Search for the cell housing the specified text and yield its [x, y] center coordinate. 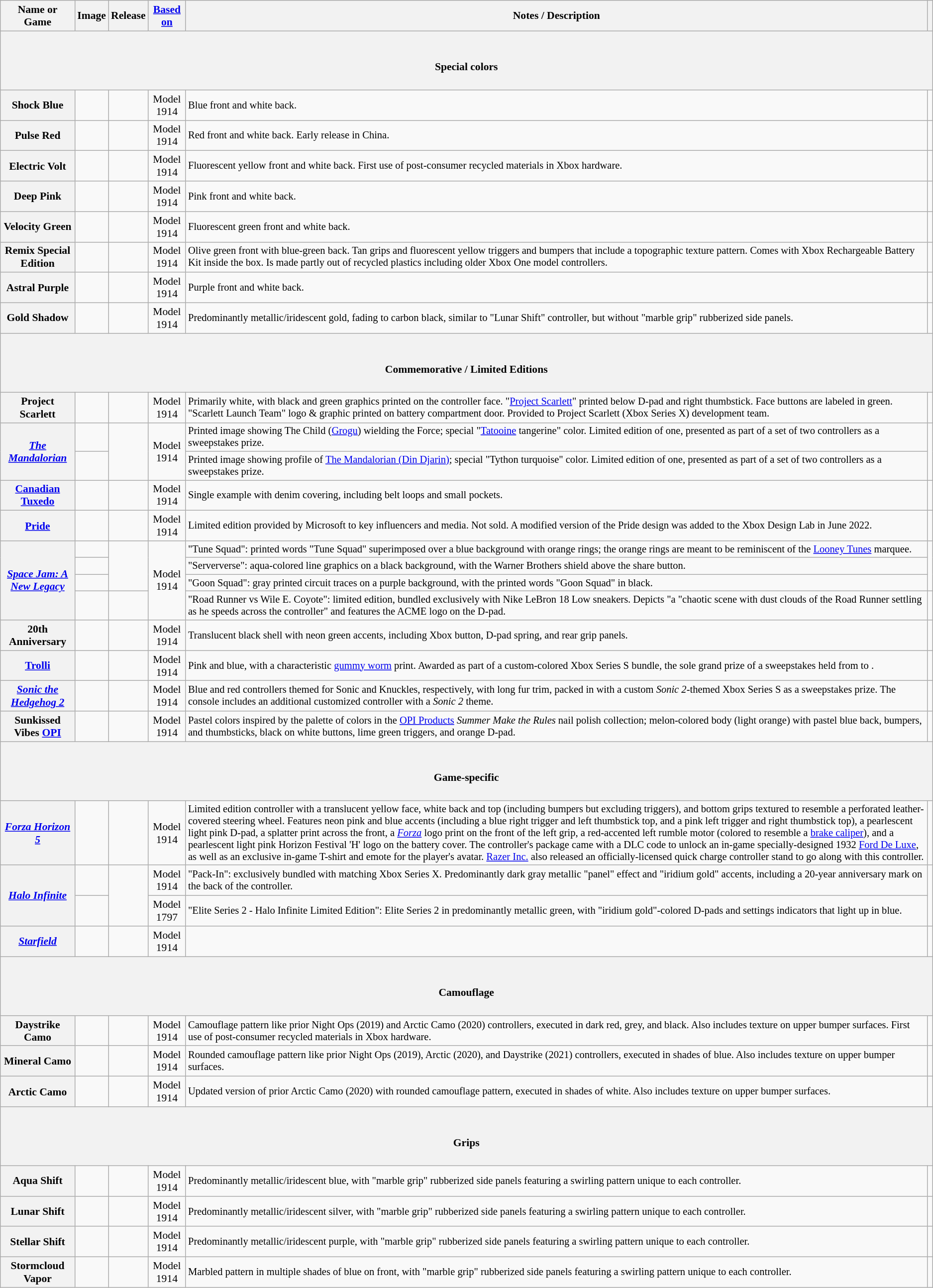
Red front and white back. Early release in China. [556, 135]
Translucent black shell with neon green accents, including Xbox button, D-pad spring, and rear grip panels. [556, 635]
Shock Blue [38, 106]
Release [128, 16]
Name or Game [38, 16]
Gold Shadow [38, 319]
Mineral Camo [38, 1061]
Pride [38, 526]
Pink front and white back. [556, 196]
Trolli [38, 666]
Aqua Shift [38, 1181]
Fluorescent green front and white back. [556, 227]
Based on [167, 16]
Commemorative / Limited Editions [467, 363]
Sonic the Hedgehog 2 [38, 696]
Canadian Tuxedo [38, 496]
Remix Special Edition [38, 257]
Fluorescent yellow front and white back. First use of post-consumer recycled materials in Xbox hardware. [556, 166]
20th Anniversary [38, 635]
Starfield [38, 942]
Forza Horizon 5 [38, 833]
Grips [467, 1137]
Predominantly metallic/iridescent silver, with "marble grip" rubberized side panels featuring a swirling pattern unique to each controller. [556, 1211]
Stormcloud Vapor [38, 1272]
Lunar Shift [38, 1211]
Daystrike Camo [38, 1031]
Purple front and white back. [556, 288]
Notes / Description [556, 16]
Game-specific [467, 771]
Predominantly metallic/iridescent purple, with "marble grip" rubberized side panels featuring a swirling pattern unique to each controller. [556, 1242]
Halo Infinite [38, 896]
"Serververse": aqua-colored line graphics on a black background, with the Warner Brothers shield above the share button. [556, 566]
Arctic Camo [38, 1092]
Camouflage [467, 986]
Space Jam: A New Legacy [38, 580]
Image [92, 16]
Single example with denim covering, including belt loops and small pockets. [556, 496]
The Mandalorian [38, 451]
Pulse Red [38, 135]
Velocity Green [38, 227]
Project Scarlett [38, 407]
Sunkissed Vibes OPI [38, 727]
Blue front and white back. [556, 106]
Stellar Shift [38, 1242]
Special colors [467, 61]
Deep Pink [38, 196]
Model 1797 [167, 911]
Electric Volt [38, 166]
Predominantly metallic/iridescent blue, with "marble grip" rubberized side panels featuring a swirling pattern unique to each controller. [556, 1181]
Astral Purple [38, 288]
"Goon Squad": gray printed circuit traces on a purple background, with the printed words "Goon Squad" in black. [556, 583]
